For the text-containing cell, return its midpoint in (x, y) coordinate format. 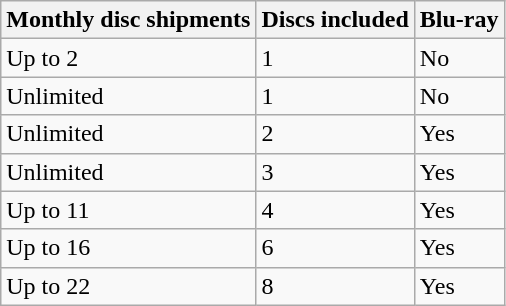
Monthly disc shipments (128, 20)
Blu-ray (459, 20)
Up to 16 (128, 248)
4 (335, 210)
Up to 2 (128, 58)
2 (335, 134)
Discs included (335, 20)
Up to 11 (128, 210)
6 (335, 248)
3 (335, 172)
8 (335, 286)
Up to 22 (128, 286)
